Identify which cell holds the provided text, then report its (x, y) central coordinate. 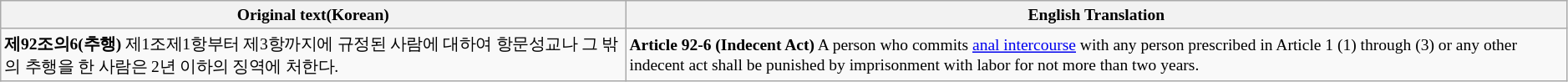
Original text(Korean) (313, 15)
English Translation (1096, 15)
제92조의6(추행) 제1조제1항부터 제3항까지에 규정된 사람에 대하여 항문성교나 그 밖의 추행을 한 사람은 2년 이하의 징역에 처한다. (313, 55)
